Scan for the cell matching the given text and deliver its (X, Y) coordinate at center. 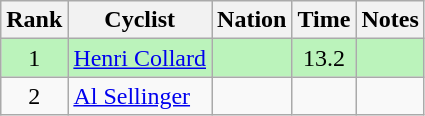
13.2 (324, 58)
1 (34, 58)
Cyclist (140, 20)
Henri Collard (140, 58)
Time (324, 20)
Nation (252, 20)
2 (34, 96)
Al Sellinger (140, 96)
Notes (390, 20)
Rank (34, 20)
